Provide the [X, Y] coordinate of the cell's center where the given text is located.  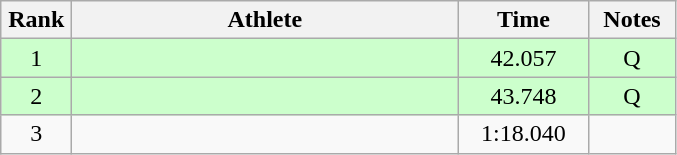
Rank [36, 20]
1:18.040 [524, 134]
42.057 [524, 58]
1 [36, 58]
2 [36, 96]
43.748 [524, 96]
Athlete [265, 20]
Notes [632, 20]
3 [36, 134]
Time [524, 20]
